Detect which cell encompasses the target text, then output its [X, Y] center coordinate. 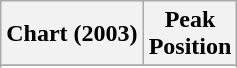
Chart (2003) [72, 34]
PeakPosition [190, 34]
